Scan for the cell matching the given text and deliver its (x, y) coordinate at center. 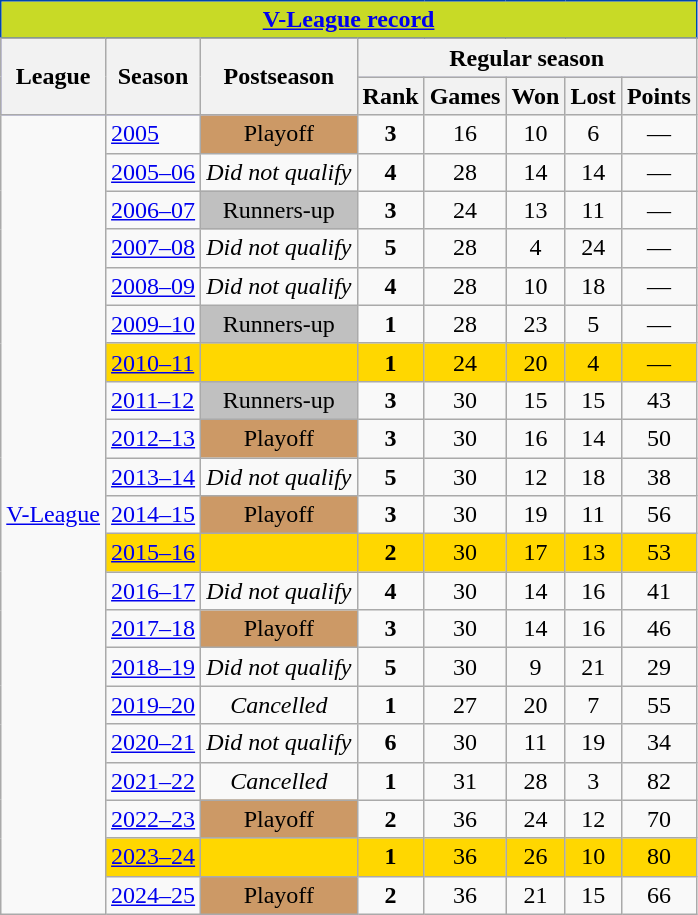
2022–23 (154, 819)
Postseason (279, 77)
Won (536, 96)
23 (536, 324)
7 (593, 705)
55 (658, 705)
League (54, 77)
Regular season (526, 58)
2013–14 (154, 477)
70 (658, 819)
34 (658, 743)
V-League (54, 514)
26 (536, 857)
17 (536, 553)
43 (658, 400)
2011–12 (154, 400)
2007–08 (154, 248)
56 (658, 515)
V-League record (349, 20)
2006–07 (154, 210)
2008–09 (154, 286)
80 (658, 857)
Season (154, 77)
46 (658, 629)
38 (658, 477)
2019–20 (154, 705)
2017–18 (154, 629)
50 (658, 438)
2020–21 (154, 743)
Lost (593, 96)
Points (658, 96)
Rank (390, 96)
2023–24 (154, 857)
2014–15 (154, 515)
2010–11 (154, 362)
2024–25 (154, 895)
2009–10 (154, 324)
27 (465, 705)
2021–22 (154, 781)
2005 (154, 134)
41 (658, 591)
2015–16 (154, 553)
9 (536, 667)
Games (465, 96)
2016–17 (154, 591)
31 (465, 781)
82 (658, 781)
29 (658, 667)
2005–06 (154, 172)
66 (658, 895)
2012–13 (154, 438)
2018–19 (154, 667)
53 (658, 553)
